Return (x, y) of the center of cell containing provided text 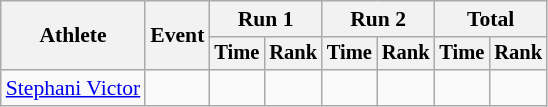
Total (490, 19)
Athlete (74, 36)
Run 2 (378, 19)
Stephani Victor (74, 88)
Event (177, 36)
Run 1 (265, 19)
